Identify which cell holds the provided text, then report its (x, y) central coordinate. 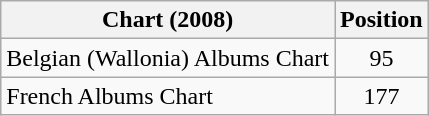
Belgian (Wallonia) Albums Chart (168, 58)
French Albums Chart (168, 96)
177 (381, 96)
Position (381, 20)
95 (381, 58)
Chart (2008) (168, 20)
